Scan for the cell matching the given text and deliver its [X, Y] coordinate at center. 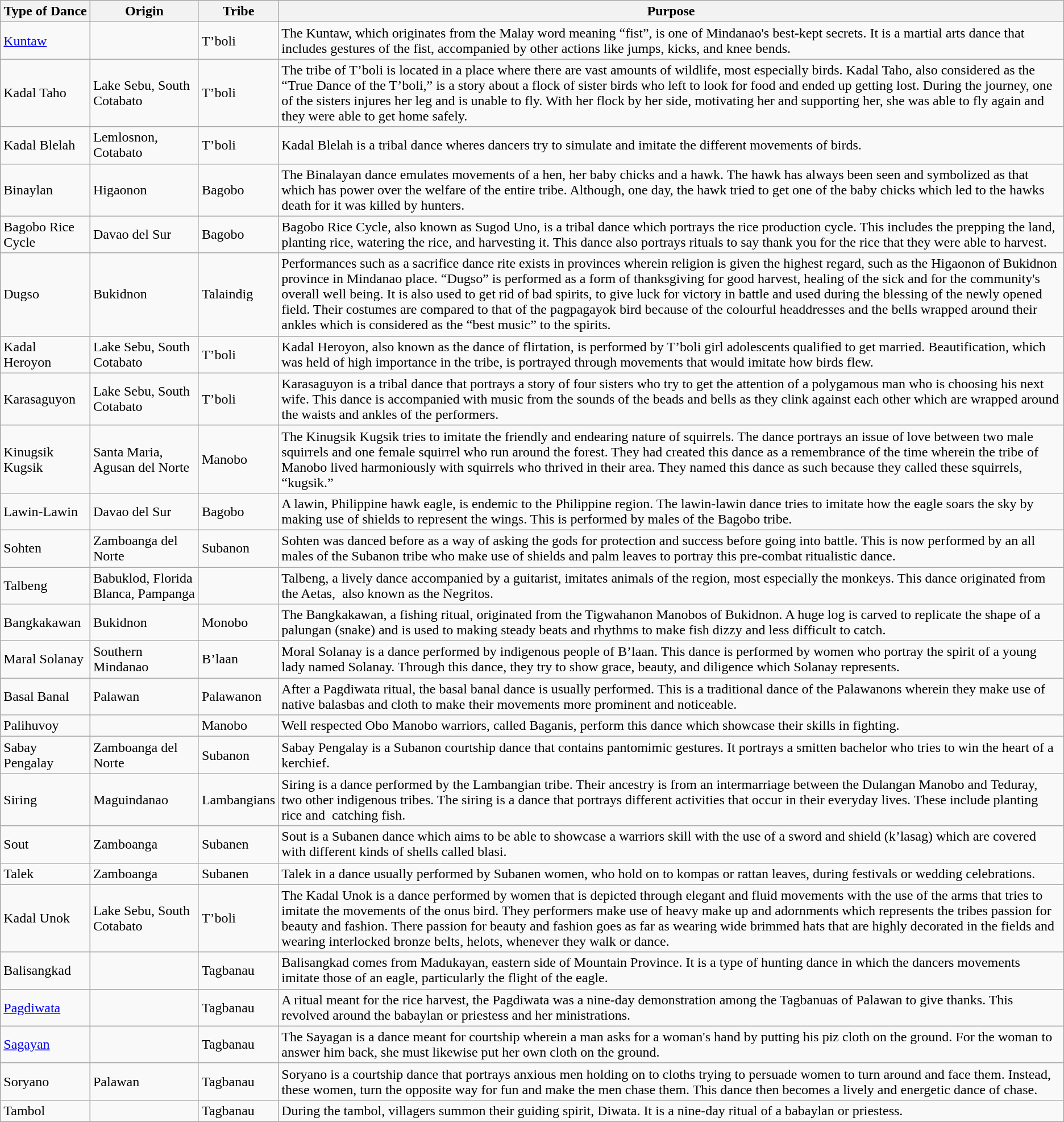
Bagobo Rice Cycle [45, 234]
Lemlosnon, Cotabato [144, 146]
Sout [45, 845]
Bangkakawan [45, 623]
Talaindig [238, 294]
Lambangians [238, 800]
Siring [45, 800]
Sohten [45, 548]
Binaylan [45, 190]
Origin [144, 11]
During the tambol, villagers summon their guiding spirit, Diwata. It is a nine-day ritual of a babaylan or priestess. [671, 1111]
Pagdiwata [45, 1007]
Tribe [238, 11]
Lawin-Lawin [45, 512]
B’laan [238, 659]
Maral Solanay [45, 659]
Kinugsik Kugsik [45, 459]
Sabay Pengalay [45, 755]
Balisangkad [45, 971]
Soryano [45, 1081]
Type of Dance [45, 11]
Basal Banal [45, 697]
Kadal Unok [45, 919]
Maguindanao [144, 800]
Southern Mindanao [144, 659]
Kuntaw [45, 41]
Kadal Blelah [45, 146]
Higaonon [144, 190]
Talek in a dance usually performed by Subanen women, who hold on to kompas or rattan leaves, during festivals or wedding celebrations. [671, 874]
Dugso [45, 294]
Well respected Obo Manobo warriors, called Baganis, perform this dance which showcase their skills in fighting. [671, 726]
Talbeng [45, 585]
Sagayan [45, 1045]
Kadal Taho [45, 93]
Santa Maria, Agusan del Norte [144, 459]
Karasaguyon [45, 399]
Babuklod, Florida Blanca, Pampanga [144, 585]
Purpose [671, 11]
Monobo [238, 623]
Palihuvoy [45, 726]
Kadal Blelah is a tribal dance wheres dancers try to simulate and imitate the different movements of birds. [671, 146]
Tambol [45, 1111]
Kadal Heroyon [45, 355]
Talek [45, 874]
Palawanon [238, 697]
